From the cell containing the given text, extract its center point as [x, y] coordinate. 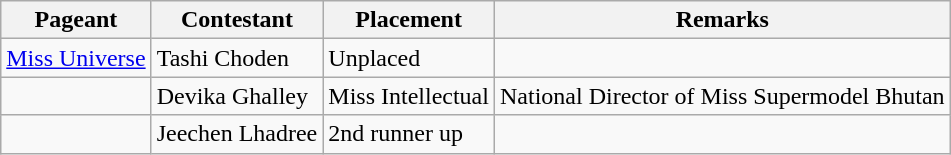
Jeechen Lhadree [237, 134]
Remarks [722, 20]
Tashi Choden [237, 58]
Miss Intellectual [409, 96]
Devika Ghalley [237, 96]
Unplaced [409, 58]
Contestant [237, 20]
2nd runner up [409, 134]
Pageant [76, 20]
Miss Universe [76, 58]
Placement [409, 20]
National Director of Miss Supermodel Bhutan [722, 96]
